Locate the cell with the specified text and output its [X, Y] center coordinate. 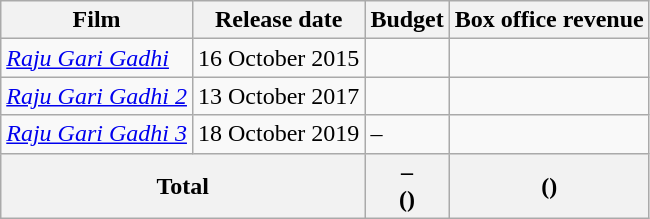
13 October 2017 [278, 96]
Budget [407, 20]
Raju Gari Gadhi [97, 58]
Raju Gari Gadhi 3 [97, 134]
–() [407, 186]
Film [97, 20]
Raju Gari Gadhi 2 [97, 96]
() [549, 186]
Release date [278, 20]
Total [183, 186]
Box office revenue [549, 20]
18 October 2019 [278, 134]
– [407, 134]
16 October 2015 [278, 58]
